Determine the (X, Y) coordinate at the center of the cell enclosing the given text.  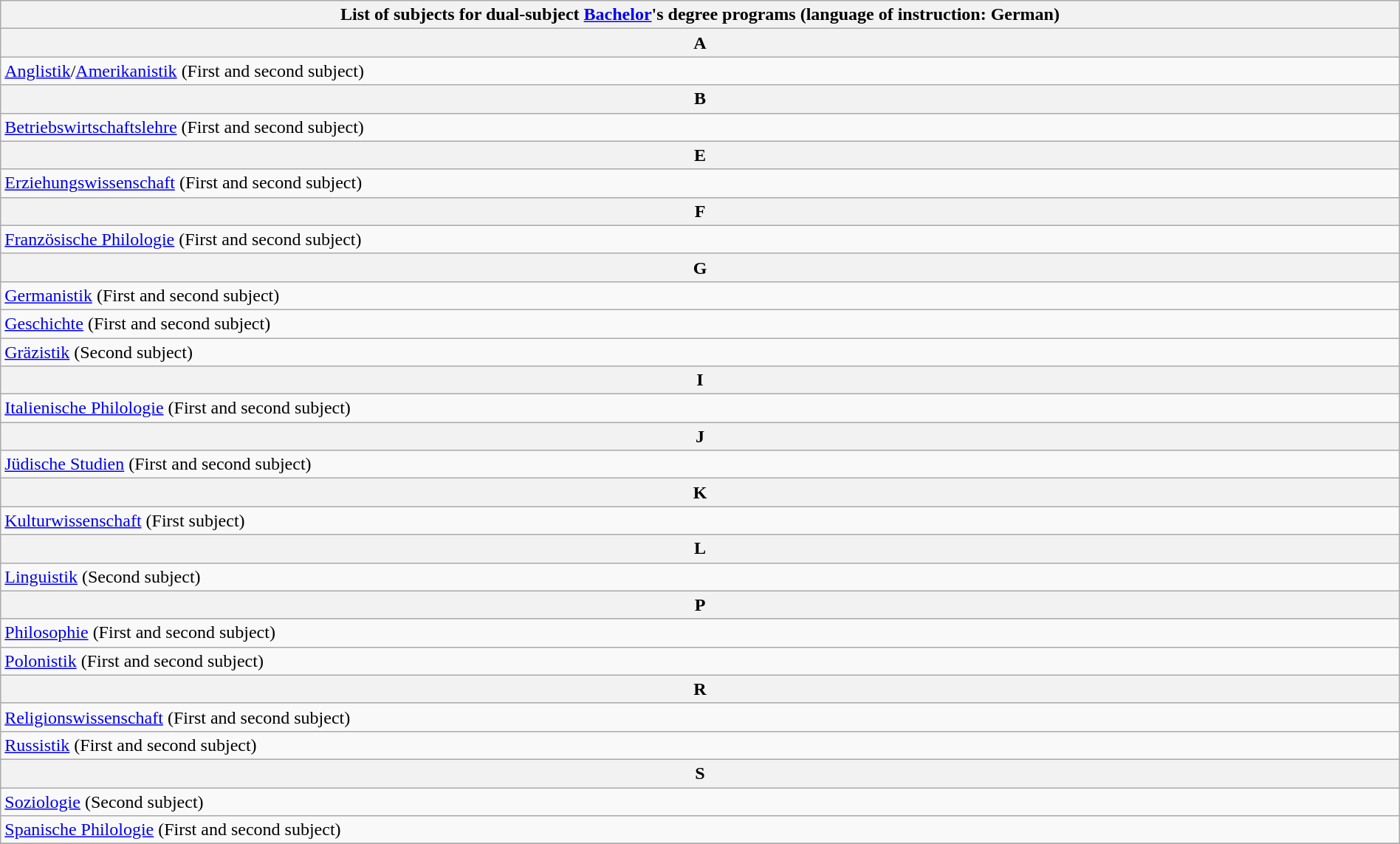
Italienische Philologie (First and second subject) (700, 408)
A (700, 43)
Philosophie (First and second subject) (700, 633)
B (700, 99)
J (700, 436)
List of subjects for dual-subject Bachelor's degree programs (language of instruction: German) (700, 15)
Religionswissenschaft (First and second subject) (700, 717)
Germanistik (First and second subject) (700, 295)
Erziehungswissenschaft (First and second subject) (700, 183)
K (700, 493)
R (700, 689)
Geschichte (First and second subject) (700, 323)
Französische Philologie (First and second subject) (700, 239)
E (700, 155)
Gräzistik (Second subject) (700, 352)
Russistik (First and second subject) (700, 745)
F (700, 211)
Polonistik (First and second subject) (700, 661)
S (700, 773)
L (700, 549)
P (700, 605)
Spanische Philologie (First and second subject) (700, 830)
Anglistik/Amerikanistik (First and second subject) (700, 71)
G (700, 267)
Jüdische Studien (First and second subject) (700, 464)
Soziologie (Second subject) (700, 801)
Betriebswirtschaftslehre (First and second subject) (700, 127)
Kulturwissenschaft (First subject) (700, 521)
I (700, 380)
Linguistik (Second subject) (700, 577)
